Search for the cell housing the specified text and yield its [x, y] center coordinate. 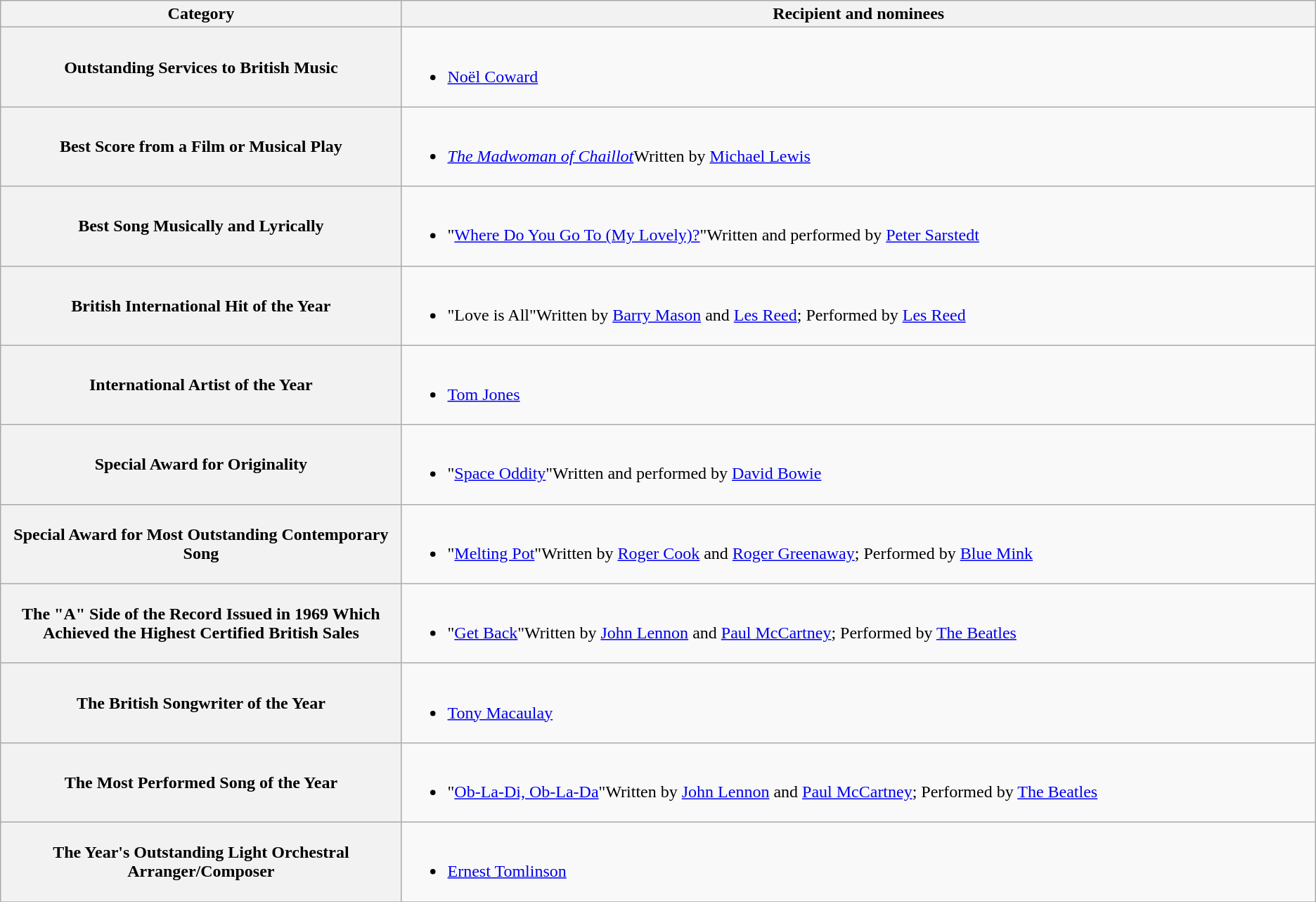
The "A" Side of the Record Issued in 1969 Which Achieved the Highest Certified British Sales [201, 623]
Special Award for Originality [201, 464]
Ernest Tomlinson [858, 862]
"Get Back"Written by John Lennon and Paul McCartney; Performed by The Beatles [858, 623]
The British Songwriter of the Year [201, 703]
Category [201, 14]
"Where Do You Go To (My Lovely)?"Written and performed by Peter Sarstedt [858, 226]
Outstanding Services to British Music [201, 67]
The Year's Outstanding Light Orchestral Arranger/Composer [201, 862]
Tom Jones [858, 385]
"Melting Pot"Written by Roger Cook and Roger Greenaway; Performed by Blue Mink [858, 544]
International Artist of the Year [201, 385]
Recipient and nominees [858, 14]
British International Hit of the Year [201, 305]
"Ob-La-Di, Ob-La-Da"Written by John Lennon and Paul McCartney; Performed by The Beatles [858, 782]
The Most Performed Song of the Year [201, 782]
Best Song Musically and Lyrically [201, 226]
"Love is All"Written by Barry Mason and Les Reed; Performed by Les Reed [858, 305]
"Space Oddity"Written and performed by David Bowie [858, 464]
Noël Coward [858, 67]
Tony Macaulay [858, 703]
The Madwoman of ChaillotWritten by Michael Lewis [858, 146]
Best Score from a Film or Musical Play [201, 146]
Special Award for Most Outstanding Contemporary Song [201, 544]
